Locate the cell with the specified text and output its [X, Y] center coordinate. 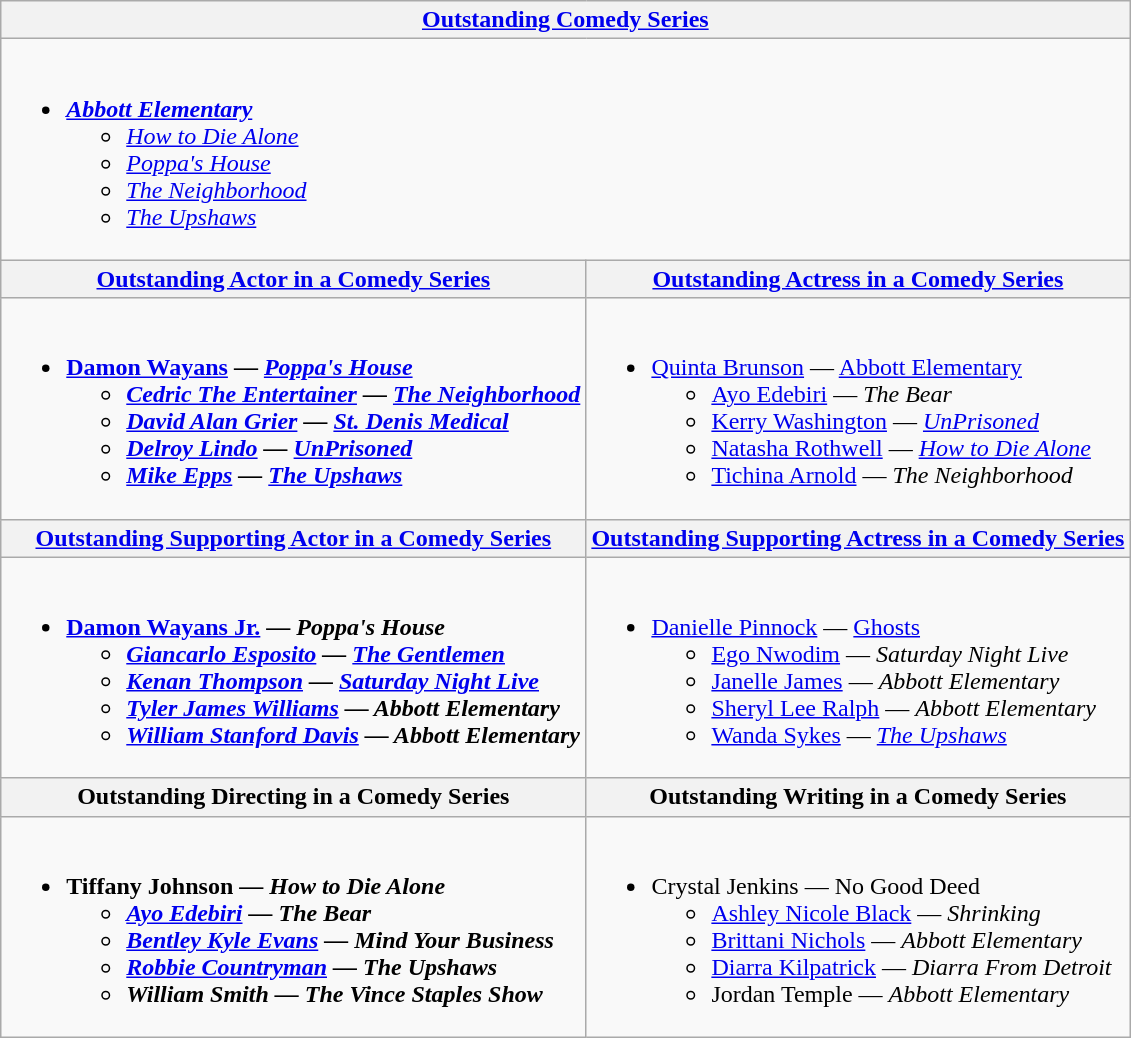
Outstanding Writing in a Comedy Series [858, 797]
Outstanding Directing in a Comedy Series [294, 797]
Outstanding Comedy Series [566, 20]
Abbott ElementaryHow to Die AlonePoppa's HouseThe NeighborhoodThe Upshaws [566, 150]
Outstanding Actress in a Comedy Series [858, 279]
Outstanding Supporting Actor in a Comedy Series [294, 538]
Outstanding Supporting Actress in a Comedy Series [858, 538]
Outstanding Actor in a Comedy Series [294, 279]
